Locate the cell with the specified text and output its (X, Y) center coordinate. 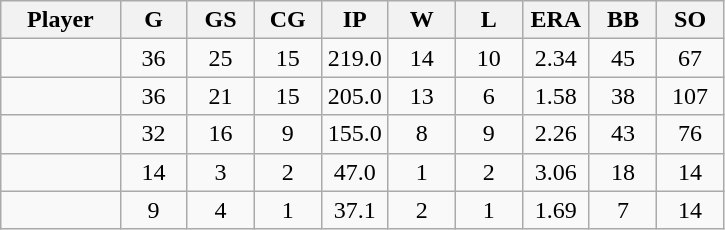
18 (622, 172)
6 (488, 96)
43 (622, 134)
2.34 (556, 58)
32 (154, 134)
37.1 (354, 210)
IP (354, 20)
76 (690, 134)
67 (690, 58)
45 (622, 58)
1.58 (556, 96)
4 (220, 210)
47.0 (354, 172)
7 (622, 210)
2.26 (556, 134)
L (488, 20)
16 (220, 134)
107 (690, 96)
G (154, 20)
3.06 (556, 172)
38 (622, 96)
SO (690, 20)
Player (60, 20)
BB (622, 20)
3 (220, 172)
205.0 (354, 96)
21 (220, 96)
ERA (556, 20)
10 (488, 58)
GS (220, 20)
W (422, 20)
13 (422, 96)
1.69 (556, 210)
219.0 (354, 58)
CG (288, 20)
155.0 (354, 134)
8 (422, 134)
25 (220, 58)
